Return the (X, Y) coordinate for the center point of the cell that contains the specified text.  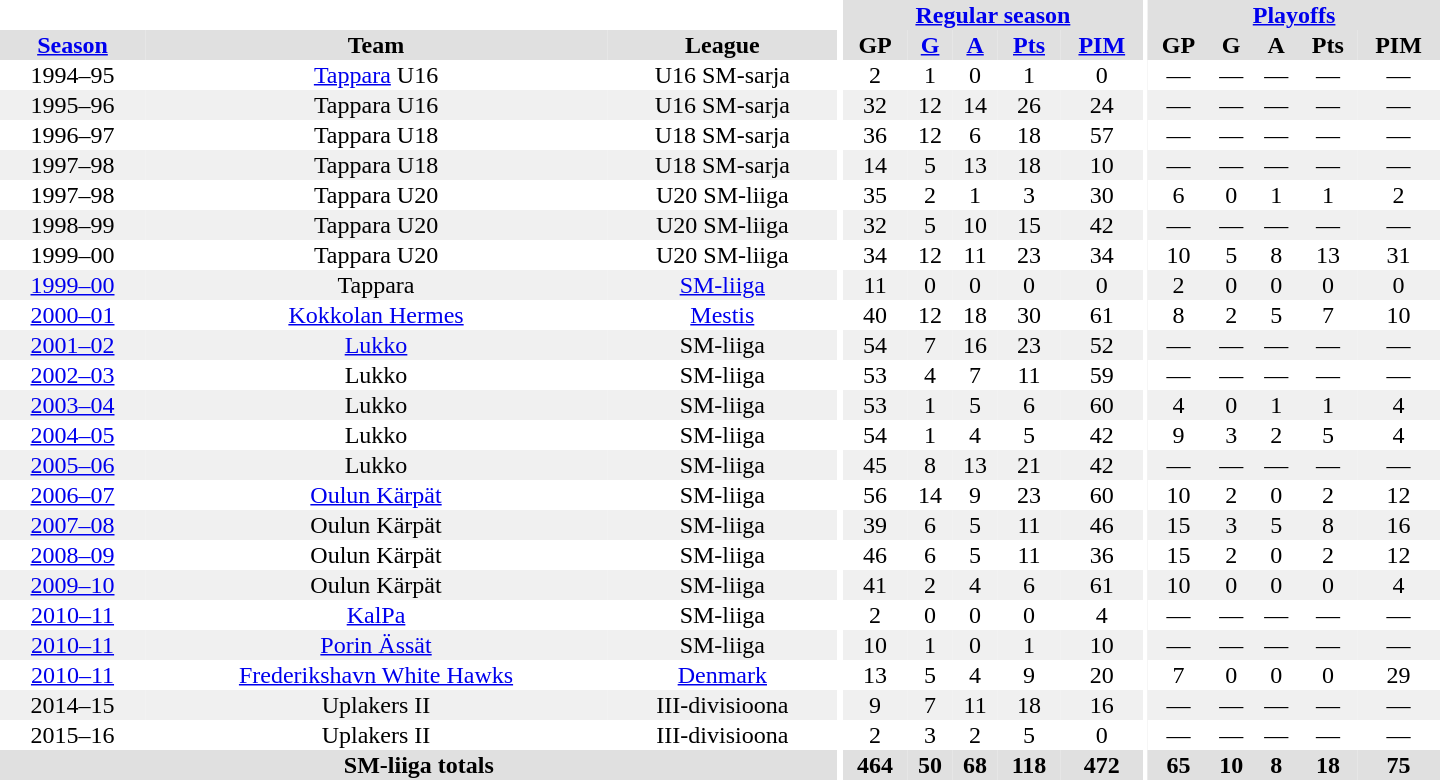
Kokkolan Hermes (376, 315)
2014–15 (72, 705)
2001–02 (72, 345)
Season (72, 45)
21 (1030, 465)
75 (1398, 765)
31 (1398, 255)
26 (1030, 105)
KalPa (376, 615)
Mestis (722, 315)
2008–09 (72, 555)
Tappara (376, 285)
464 (876, 765)
2004–05 (72, 435)
2006–07 (72, 495)
56 (876, 495)
40 (876, 315)
1996–97 (72, 135)
2000–01 (72, 315)
Frederikshavn White Hawks (376, 675)
2002–03 (72, 375)
39 (876, 525)
2005–06 (72, 465)
League (722, 45)
2007–08 (72, 525)
45 (876, 465)
Playoffs (1294, 15)
68 (976, 765)
41 (876, 585)
29 (1398, 675)
2003–04 (72, 405)
57 (1102, 135)
118 (1030, 765)
65 (1178, 765)
2015–16 (72, 735)
1998–99 (72, 225)
1994–95 (72, 75)
1995–96 (72, 105)
52 (1102, 345)
35 (876, 195)
Denmark (722, 675)
Team (376, 45)
59 (1102, 375)
24 (1102, 105)
472 (1102, 765)
20 (1102, 675)
Porin Ässät (376, 645)
2009–10 (72, 585)
SM-liiga totals (419, 765)
Regular season (994, 15)
50 (930, 765)
